Capture the cell that displays the provided text and extract its (x, y) central coordinate. 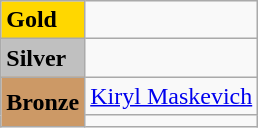
Silver (43, 58)
Gold (43, 20)
Bronze (43, 102)
Kiryl Maskevich (172, 96)
